Identify which cell holds the provided text, then report its [X, Y] central coordinate. 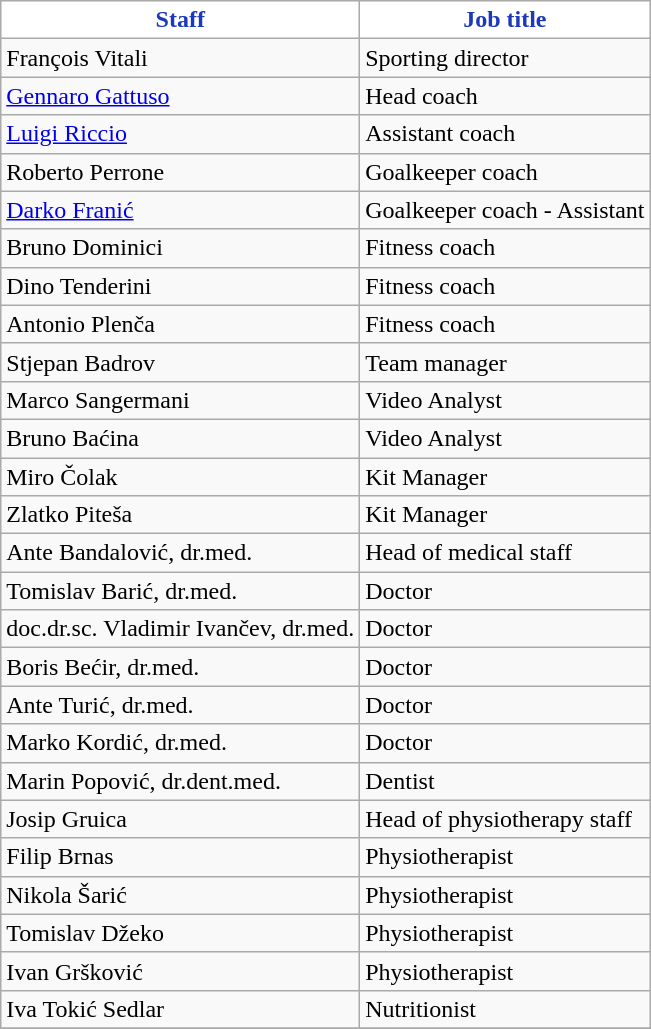
Antonio Plenča [180, 324]
Ante Turić, dr.med. [180, 705]
Bruno Dominici [180, 248]
Goalkeeper coach [505, 172]
Iva Tokić Sedlar [180, 1009]
Ante Bandalović, dr.med. [180, 553]
Filip Brnas [180, 857]
Josip Gruica [180, 819]
Nikola Šarić [180, 895]
Sporting director [505, 58]
Zlatko Piteša [180, 515]
Goalkeeper coach - Assistant [505, 210]
Head of medical staff [505, 553]
Marin Popović, dr.dent.med. [180, 781]
Head of physiotherapy staff [505, 819]
Staff [180, 20]
Tomislav Džeko [180, 933]
Miro Čolak [180, 477]
Marko Kordić, dr.med. [180, 743]
Job title [505, 20]
Luigi Riccio [180, 134]
Bruno Baćina [180, 438]
Roberto Perrone [180, 172]
Stjepan Badrov [180, 362]
Ivan Gršković [180, 971]
Dino Tenderini [180, 286]
Boris Bećir, dr.med. [180, 667]
Gennaro Gattuso [180, 96]
Assistant coach [505, 134]
Head coach [505, 96]
Marco Sangermani [180, 400]
Dentist [505, 781]
doc.dr.sc. Vladimir Ivančev, dr.med. [180, 629]
Nutritionist [505, 1009]
François Vitali [180, 58]
Darko Franić [180, 210]
Team manager [505, 362]
Tomislav Barić, dr.med. [180, 591]
